Scan for the cell matching the given text and deliver its [x, y] coordinate at center. 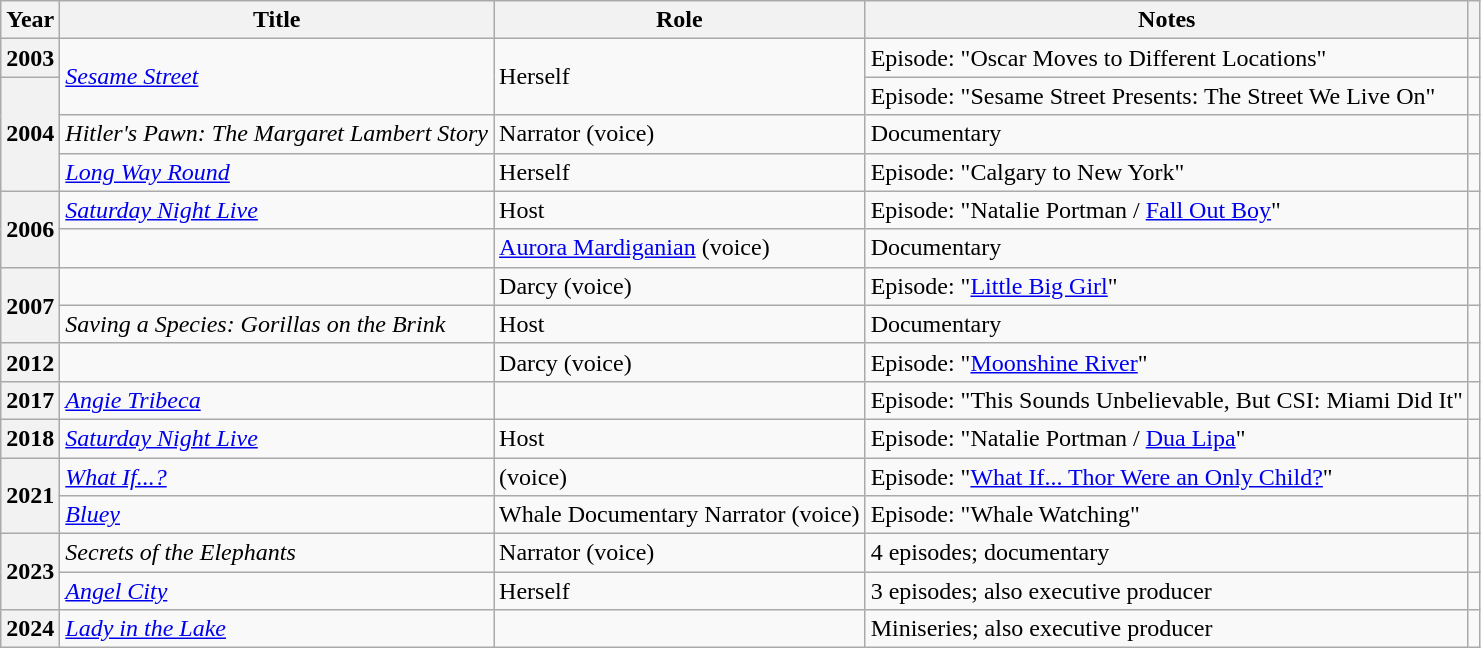
Episode: "Sesame Street Presents: The Street We Live On" [1166, 96]
3 episodes; also executive producer [1166, 591]
Episode: "Oscar Moves to Different Locations" [1166, 58]
Episode: "This Sounds Unbelievable, But CSI: Miami Did It" [1166, 400]
Title [277, 20]
Episode: "Little Big Girl" [1166, 286]
2021 [30, 496]
Episode: "Natalie Portman / Fall Out Boy" [1166, 210]
2012 [30, 362]
2023 [30, 572]
2017 [30, 400]
Role [680, 20]
(voice) [680, 477]
Episode: "Calgary to New York" [1166, 172]
2024 [30, 629]
Lady in the Lake [277, 629]
Secrets of the Elephants [277, 553]
2004 [30, 134]
2003 [30, 58]
2018 [30, 438]
Notes [1166, 20]
What If...? [277, 477]
2006 [30, 229]
4 episodes; documentary [1166, 553]
Bluey [277, 515]
Year [30, 20]
Angie Tribeca [277, 400]
Hitler's Pawn: The Margaret Lambert Story [277, 134]
Episode: "Moonshine River" [1166, 362]
Long Way Round [277, 172]
Sesame Street [277, 77]
Saving a Species: Gorillas on the Brink [277, 324]
Angel City [277, 591]
Miniseries; also executive producer [1166, 629]
Episode: "Whale Watching" [1166, 515]
Episode: "Natalie Portman / Dua Lipa" [1166, 438]
Episode: "What If... Thor Were an Only Child?" [1166, 477]
Aurora Mardiganian (voice) [680, 248]
Whale Documentary Narrator (voice) [680, 515]
2007 [30, 305]
